Scan for the cell matching the given text and deliver its (x, y) coordinate at center. 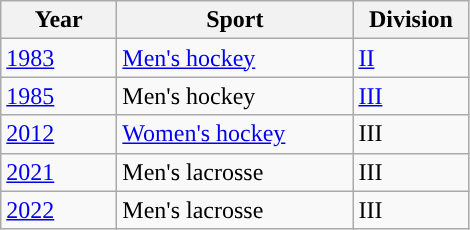
2012 (59, 134)
2021 (59, 172)
II (411, 58)
1983 (59, 58)
Women's hockey (235, 134)
Sport (235, 20)
Division (411, 20)
2022 (59, 210)
1985 (59, 96)
Year (59, 20)
